Search for the cell housing the specified text and yield its [x, y] center coordinate. 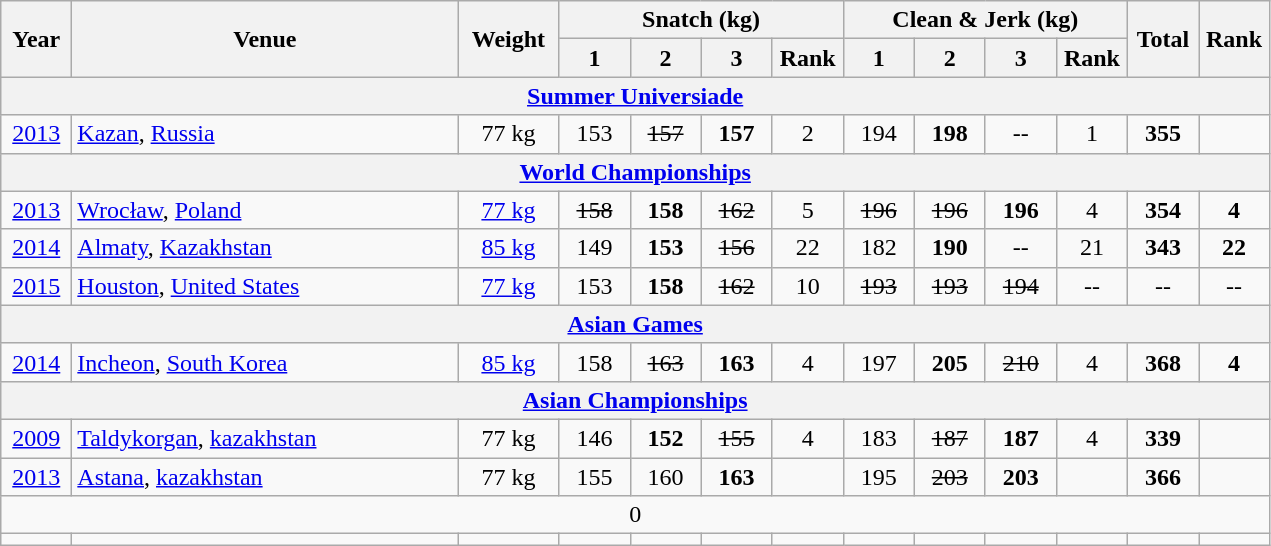
343 [1162, 248]
Weight [508, 39]
Asian Championships [636, 400]
Snatch (kg) [701, 20]
355 [1162, 134]
Taldykorgan, kazakhstan [265, 438]
Total [1162, 39]
149 [594, 248]
21 [1092, 248]
210 [1020, 362]
Wrocław, Poland [265, 210]
0 [636, 515]
195 [878, 477]
197 [878, 362]
198 [950, 134]
2015 [36, 286]
160 [666, 477]
Venue [265, 39]
Houston, United States [265, 286]
World Championships [636, 172]
182 [878, 248]
Astana, kazakhstan [265, 477]
183 [878, 438]
Kazan, Russia [265, 134]
339 [1162, 438]
2009 [36, 438]
Incheon, South Korea [265, 362]
354 [1162, 210]
Clean & Jerk (kg) [985, 20]
Asian Games [636, 324]
Almaty, Kazakhstan [265, 248]
5 [808, 210]
Summer Universiade [636, 96]
156 [736, 248]
368 [1162, 362]
Year [36, 39]
190 [950, 248]
152 [666, 438]
205 [950, 362]
146 [594, 438]
10 [808, 286]
366 [1162, 477]
